Output the (x, y) coordinate of the center of the cell containing the given text.  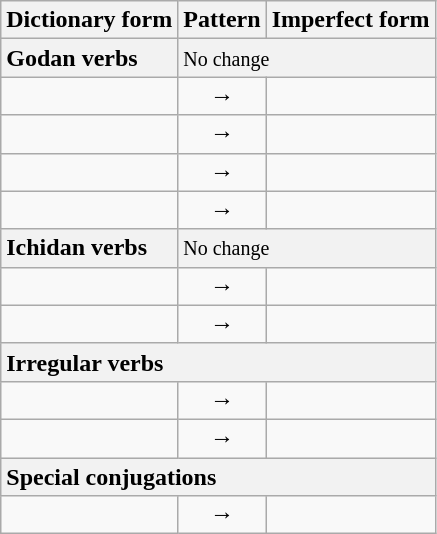
Godan verbs (90, 58)
Ichidan verbs (90, 248)
Irregular verbs (218, 362)
Pattern (222, 20)
Dictionary form (90, 20)
Special conjugations (218, 477)
Imperfect form (350, 20)
